Identify which cell holds the provided text, then report its (X, Y) central coordinate. 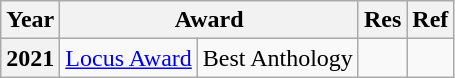
Best Anthology (278, 58)
Res (382, 20)
Locus Award (129, 58)
Ref (430, 20)
Year (30, 20)
Award (210, 20)
2021 (30, 58)
